Identify which cell holds the provided text, then report its [x, y] central coordinate. 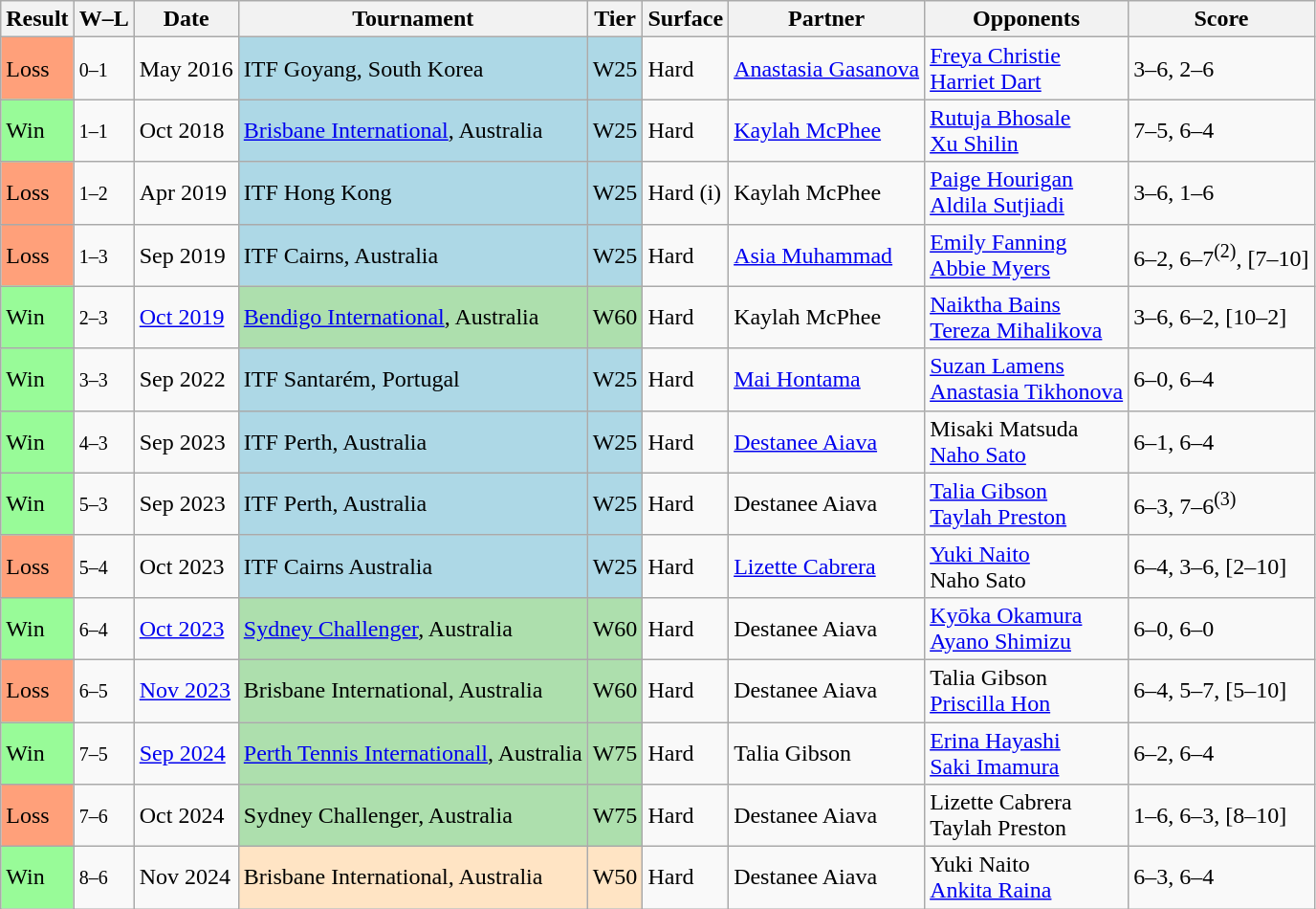
Opponents [1027, 19]
ITF Goyang, South Korea [413, 69]
Sep 2019 [186, 255]
6–2, 6–7(2), [7–10] [1221, 255]
3–3 [103, 379]
3–6, 2–6 [1221, 69]
Tournament [413, 19]
Freya Christie Harriet Dart [1027, 69]
Sep 2024 [186, 752]
ITF Cairns, Australia [413, 255]
ITF Santarém, Portugal [413, 379]
6–4 [103, 628]
1–1 [103, 130]
0–1 [103, 69]
6–0, 6–0 [1221, 628]
7–5, 6–4 [1221, 130]
3–6, 1–6 [1221, 193]
3–6, 6–2, [10–2] [1221, 318]
Nov 2023 [186, 691]
6–4, 3–6, [2–10] [1221, 566]
8–6 [103, 878]
5–3 [103, 503]
6–5 [103, 691]
Lizette Cabrera [826, 566]
Sep 2022 [186, 379]
7–5 [103, 752]
Yuki Naito Naho Sato [1027, 566]
5–4 [103, 566]
W50 [615, 878]
Kyōka Okamura Ayano Shimizu [1027, 628]
Erina Hayashi Saki Imamura [1027, 752]
6–0, 6–4 [1221, 379]
6–4, 5–7, [5–10] [1221, 691]
Talia Gibson Priscilla Hon [1027, 691]
Oct 2019 [186, 318]
7–6 [103, 815]
Anastasia Gasanova [826, 69]
Oct 2018 [186, 130]
Partner [826, 19]
Perth Tennis Internationall, Australia [413, 752]
6–2, 6–4 [1221, 752]
Apr 2019 [186, 193]
Talia Gibson Taylah Preston [1027, 503]
Misaki Matsuda Naho Sato [1027, 442]
1–6, 6–3, [8–10] [1221, 815]
Surface [686, 19]
ITF Hong Kong [413, 193]
Oct 2024 [186, 815]
6–3, 7–6(3) [1221, 503]
Suzan Lamens Anastasia Tikhonova [1027, 379]
Score [1221, 19]
4–3 [103, 442]
6–3, 6–4 [1221, 878]
Rutuja Bhosale Xu Shilin [1027, 130]
2–3 [103, 318]
Emily Fanning Abbie Myers [1027, 255]
Result [37, 19]
Hard (i) [686, 193]
May 2016 [186, 69]
Lizette Cabrera Taylah Preston [1027, 815]
W–L [103, 19]
Bendigo International, Australia [413, 318]
Mai Hontama [826, 379]
Paige Hourigan Aldila Sutjiadi [1027, 193]
Asia Muhammad [826, 255]
Date [186, 19]
ITF Cairns Australia [413, 566]
Yuki Naito Ankita Raina [1027, 878]
Naiktha Bains Tereza Mihalikova [1027, 318]
Talia Gibson [826, 752]
1–3 [103, 255]
6–1, 6–4 [1221, 442]
Tier [615, 19]
Nov 2024 [186, 878]
1–2 [103, 193]
